Provide the (x, y) coordinate of the cell's center where the given text is located.  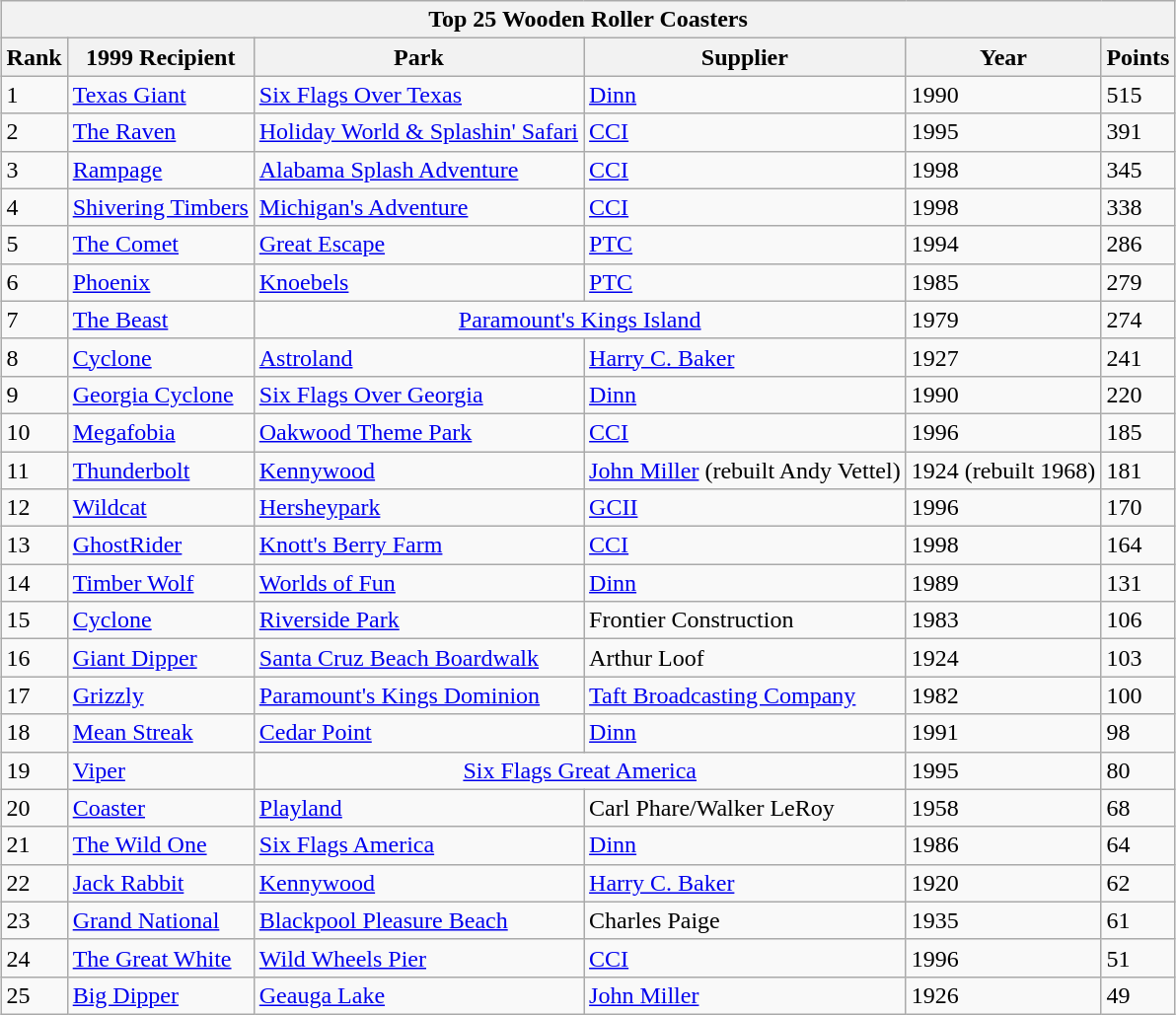
GCII (746, 508)
Six Flags America (418, 845)
Frontier Construction (746, 620)
7 (34, 320)
GhostRider (160, 545)
Arthur Loof (746, 658)
185 (1139, 432)
Phoenix (160, 282)
515 (1139, 95)
Knoebels (418, 282)
391 (1139, 132)
1985 (1003, 282)
Astroland (418, 357)
Georgia Cyclone (160, 395)
22 (34, 883)
1999 Recipient (160, 57)
1924 (1003, 658)
64 (1139, 845)
Cedar Point (418, 733)
Playland (418, 808)
1991 (1003, 733)
131 (1139, 583)
20 (34, 808)
1920 (1003, 883)
12 (34, 508)
98 (1139, 733)
Great Escape (418, 245)
100 (1139, 695)
1983 (1003, 620)
5 (34, 245)
279 (1139, 282)
Worlds of Fun (418, 583)
Big Dipper (160, 995)
2 (34, 132)
10 (34, 432)
51 (1139, 958)
1986 (1003, 845)
18 (34, 733)
Mean Streak (160, 733)
Grizzly (160, 695)
Riverside Park (418, 620)
8 (34, 357)
Top 25 Wooden Roller Coasters (588, 20)
The Great White (160, 958)
Giant Dipper (160, 658)
164 (1139, 545)
62 (1139, 883)
Shivering Timbers (160, 207)
1979 (1003, 320)
1935 (1003, 920)
John Miller (746, 995)
1926 (1003, 995)
1 (34, 95)
6 (34, 282)
11 (34, 471)
61 (1139, 920)
3 (34, 170)
14 (34, 583)
103 (1139, 658)
Megafobia (160, 432)
1994 (1003, 245)
1958 (1003, 808)
Knott's Berry Farm (418, 545)
The Wild One (160, 845)
Six Flags Over Georgia (418, 395)
Wildcat (160, 508)
170 (1139, 508)
Six Flags Over Texas (418, 95)
Rampage (160, 170)
The Beast (160, 320)
Coaster (160, 808)
21 (34, 845)
19 (34, 770)
286 (1139, 245)
The Comet (160, 245)
68 (1139, 808)
Thunderbolt (160, 471)
1982 (1003, 695)
Michigan's Adventure (418, 207)
Year (1003, 57)
80 (1139, 770)
Points (1139, 57)
Grand National (160, 920)
Viper (160, 770)
220 (1139, 395)
13 (34, 545)
106 (1139, 620)
Holiday World & Splashin' Safari (418, 132)
Jack Rabbit (160, 883)
1924 (rebuilt 1968) (1003, 471)
Blackpool Pleasure Beach (418, 920)
Paramount's Kings Dominion (418, 695)
The Raven (160, 132)
Supplier (746, 57)
Taft Broadcasting Company (746, 695)
4 (34, 207)
24 (34, 958)
1927 (1003, 357)
Park (418, 57)
Paramount's Kings Island (580, 320)
345 (1139, 170)
Geauga Lake (418, 995)
25 (34, 995)
Texas Giant (160, 95)
John Miller (rebuilt Andy Vettel) (746, 471)
49 (1139, 995)
Six Flags Great America (580, 770)
Santa Cruz Beach Boardwalk (418, 658)
9 (34, 395)
17 (34, 695)
Rank (34, 57)
16 (34, 658)
Timber Wolf (160, 583)
Alabama Splash Adventure (418, 170)
Carl Phare/Walker LeRoy (746, 808)
23 (34, 920)
Wild Wheels Pier (418, 958)
274 (1139, 320)
Charles Paige (746, 920)
181 (1139, 471)
241 (1139, 357)
Oakwood Theme Park (418, 432)
338 (1139, 207)
1989 (1003, 583)
15 (34, 620)
Hersheypark (418, 508)
